For the text-containing cell, return its midpoint in [x, y] coordinate format. 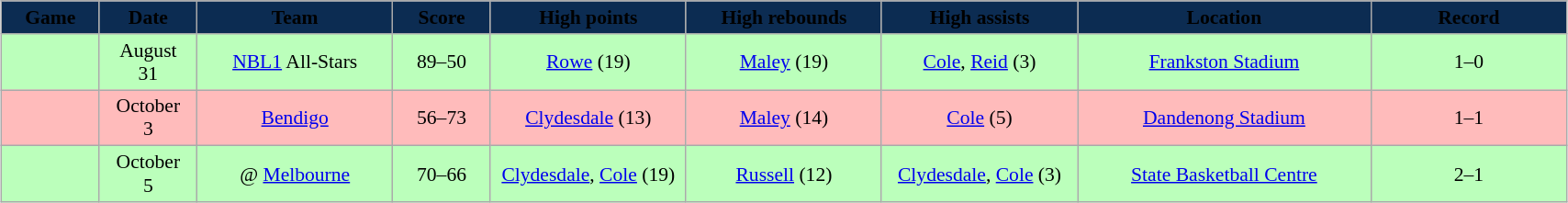
Clydesdale, Cole (19) [588, 175]
89–50 [442, 62]
1–1 [1469, 118]
70–66 [442, 175]
October 5 [149, 175]
NBL1 All-Stars [296, 62]
High points [588, 17]
State Basketball Centre [1225, 175]
2–1 [1469, 175]
Dandenong Stadium [1225, 118]
Maley (14) [784, 118]
Location [1225, 17]
@ Melbourne [296, 175]
Record [1469, 17]
Rowe (19) [588, 62]
1–0 [1469, 62]
High assists [979, 17]
Clydesdale, Cole (3) [979, 175]
Date [149, 17]
Score [442, 17]
Cole, Reid (3) [979, 62]
August 31 [149, 62]
Clydesdale (13) [588, 118]
Cole (5) [979, 118]
Bendigo [296, 118]
56–73 [442, 118]
Frankston Stadium [1225, 62]
Game [51, 17]
October 3 [149, 118]
Maley (19) [784, 62]
Team [296, 17]
High rebounds [784, 17]
Russell (12) [784, 175]
